For the text-containing cell, return its midpoint in (X, Y) coordinate format. 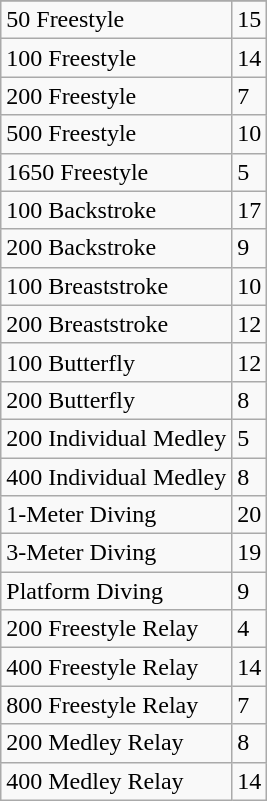
100 Backstroke (116, 210)
100 Freestyle (116, 58)
200 Backstroke (116, 248)
400 Individual Medley (116, 477)
19 (250, 553)
20 (250, 515)
200 Freestyle (116, 96)
17 (250, 210)
200 Breaststroke (116, 324)
100 Breaststroke (116, 286)
1650 Freestyle (116, 172)
500 Freestyle (116, 134)
15 (250, 20)
400 Freestyle Relay (116, 667)
800 Freestyle Relay (116, 705)
50 Freestyle (116, 20)
200 Medley Relay (116, 743)
100 Butterfly (116, 362)
200 Individual Medley (116, 438)
Platform Diving (116, 591)
400 Medley Relay (116, 781)
1-Meter Diving (116, 515)
200 Freestyle Relay (116, 629)
200 Butterfly (116, 400)
4 (250, 629)
3-Meter Diving (116, 553)
